Extract the (X, Y) coordinate from the center of the cell holding the provided text.  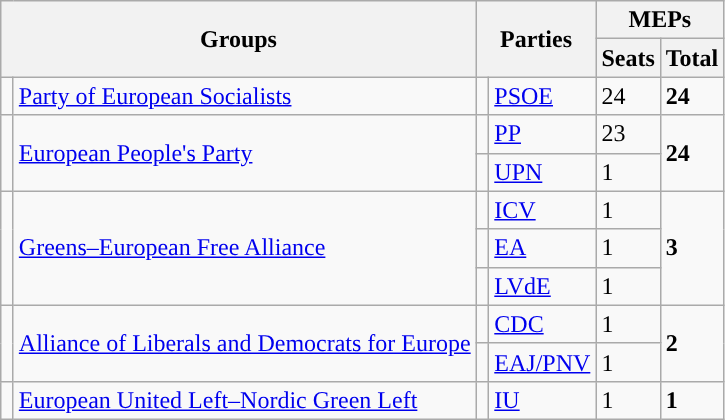
CDC (542, 324)
Alliance of Liberals and Democrats for Europe (244, 343)
European People's Party (244, 153)
Total (692, 58)
PSOE (542, 96)
ICV (542, 210)
IU (542, 400)
PP (542, 134)
3 (692, 248)
MEPs (660, 20)
Party of European Socialists (244, 96)
EAJ/PNV (542, 362)
Seats (628, 58)
EA (542, 248)
LVdE (542, 286)
European United Left–Nordic Green Left (244, 400)
2 (692, 343)
UPN (542, 172)
Parties (536, 39)
Groups (238, 39)
Greens–European Free Alliance (244, 248)
23 (628, 134)
